Find where the given text appears and provide that cell's center as (x, y) coordinate. 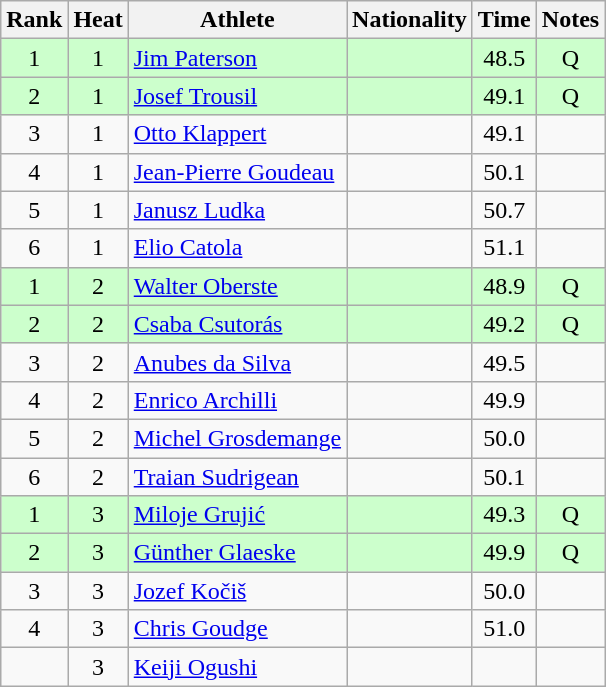
Time (504, 20)
48.9 (504, 286)
Elio Catola (237, 248)
Walter Oberste (237, 286)
48.5 (504, 58)
Miloje Grujić (237, 515)
Traian Sudrigean (237, 477)
Jozef Kočiš (237, 591)
49.3 (504, 515)
Josef Trousil (237, 96)
50.7 (504, 210)
Heat (98, 20)
Günther Glaeske (237, 553)
Michel Grosdemange (237, 438)
49.2 (504, 324)
Jean-Pierre Goudeau (237, 172)
51.0 (504, 629)
Anubes da Silva (237, 362)
Otto Klappert (237, 134)
51.1 (504, 248)
Keiji Ogushi (237, 667)
Jim Paterson (237, 58)
Rank (34, 20)
Chris Goudge (237, 629)
Nationality (410, 20)
Notes (570, 20)
Athlete (237, 20)
Janusz Ludka (237, 210)
Enrico Archilli (237, 400)
Csaba Csutorás (237, 324)
49.5 (504, 362)
